Pinpoint the cell where the given text exists, returning its (x, y) midpoint coordinate. 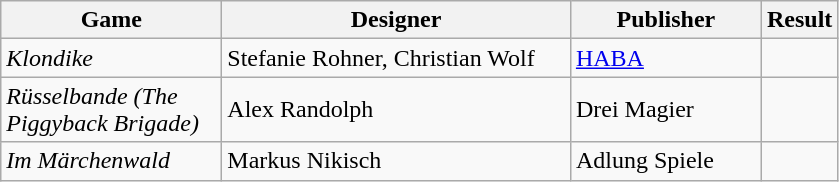
Drei Magier (666, 110)
Alex Randolph (396, 110)
Klondike (112, 58)
Game (112, 20)
Rüsselbande (The Piggyback Brigade) (112, 110)
Publisher (666, 20)
Markus Nikisch (396, 161)
Designer (396, 20)
Stefanie Rohner, Christian Wolf (396, 58)
HABA (666, 58)
Adlung Spiele (666, 161)
Result (799, 20)
Im Märchenwald (112, 161)
